Determine the (X, Y) coordinate at the center of the cell enclosing the given text.  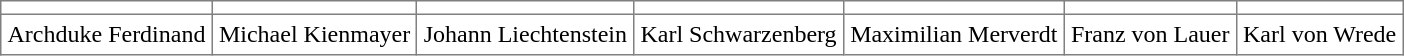
Archduke Ferdinand (106, 34)
Karl Schwarzenberg (739, 34)
Michael Kienmayer (314, 34)
Franz von Lauer (1150, 34)
Maximilian Merverdt (954, 34)
Johann Liechtenstein (526, 34)
Karl von Wrede (1320, 34)
